Return [x, y] of the center of cell containing provided text 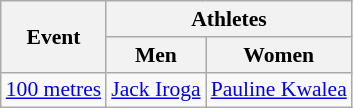
Jack Iroga [156, 90]
Event [54, 36]
Athletes [229, 19]
100 metres [54, 90]
Women [279, 55]
Pauline Kwalea [279, 90]
Men [156, 55]
